Return the (x, y) coordinate for the center point of the cell that contains the specified text.  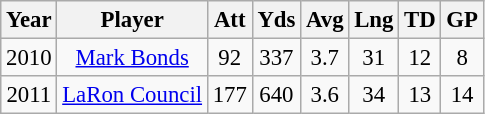
2010 (29, 58)
Avg (325, 20)
LaRon Council (132, 95)
2011 (29, 95)
Mark Bonds (132, 58)
34 (374, 95)
8 (462, 58)
Yds (276, 20)
Year (29, 20)
3.7 (325, 58)
14 (462, 95)
640 (276, 95)
13 (420, 95)
337 (276, 58)
31 (374, 58)
Att (230, 20)
12 (420, 58)
177 (230, 95)
3.6 (325, 95)
TD (420, 20)
Player (132, 20)
Lng (374, 20)
92 (230, 58)
GP (462, 20)
